Extract the [X, Y] coordinate from the center of the cell holding the provided text.  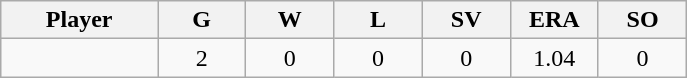
G [202, 20]
SV [466, 20]
L [378, 20]
Player [80, 20]
W [290, 20]
ERA [554, 20]
2 [202, 58]
SO [642, 20]
1.04 [554, 58]
